Identify which cell holds the provided text, then report its (x, y) central coordinate. 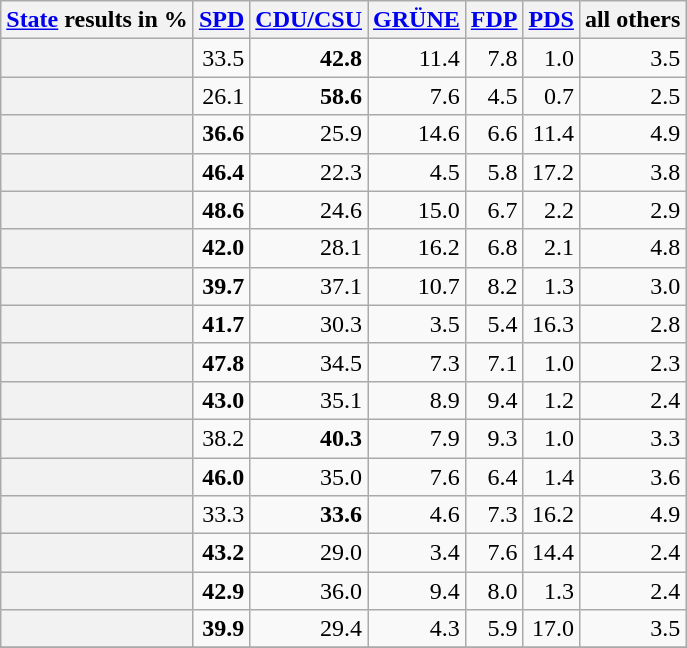
6.7 (494, 210)
35.0 (309, 477)
33.6 (309, 515)
8.0 (494, 591)
4.8 (632, 248)
5.4 (494, 324)
48.6 (221, 210)
26.1 (221, 96)
2.1 (551, 248)
41.7 (221, 324)
9.3 (494, 438)
43.2 (221, 553)
24.6 (309, 210)
5.9 (494, 629)
7.1 (494, 362)
42.8 (309, 58)
8.2 (494, 286)
40.3 (309, 438)
28.1 (309, 248)
1.2 (551, 400)
29.0 (309, 553)
4.6 (417, 515)
16.3 (551, 324)
42.0 (221, 248)
33.5 (221, 58)
25.9 (309, 134)
3.0 (632, 286)
1.4 (551, 477)
2.3 (632, 362)
14.4 (551, 553)
GRÜNE (417, 20)
2.9 (632, 210)
PDS (551, 20)
7.9 (417, 438)
3.6 (632, 477)
all others (632, 20)
36.0 (309, 591)
33.3 (221, 515)
38.2 (221, 438)
42.9 (221, 591)
15.0 (417, 210)
6.6 (494, 134)
39.9 (221, 629)
2.8 (632, 324)
6.4 (494, 477)
CDU/CSU (309, 20)
17.2 (551, 172)
17.0 (551, 629)
SPD (221, 20)
46.4 (221, 172)
30.3 (309, 324)
35.1 (309, 400)
8.9 (417, 400)
5.8 (494, 172)
0.7 (551, 96)
2.2 (551, 210)
29.4 (309, 629)
58.6 (309, 96)
2.5 (632, 96)
FDP (494, 20)
34.5 (309, 362)
22.3 (309, 172)
43.0 (221, 400)
3.8 (632, 172)
7.8 (494, 58)
3.3 (632, 438)
State results in % (98, 20)
37.1 (309, 286)
3.4 (417, 553)
36.6 (221, 134)
47.8 (221, 362)
4.3 (417, 629)
14.6 (417, 134)
6.8 (494, 248)
10.7 (417, 286)
39.7 (221, 286)
46.0 (221, 477)
